From the cell containing the given text, extract its center point as [X, Y] coordinate. 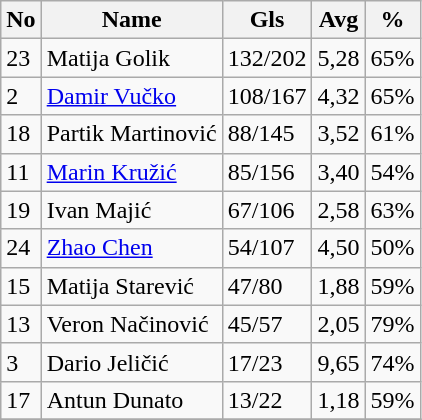
Antun Dunato [132, 400]
47/80 [267, 286]
3,40 [338, 172]
54/107 [267, 248]
11 [21, 172]
Matija Starević [132, 286]
2,58 [338, 210]
No [21, 20]
Zhao Chen [132, 248]
63% [392, 210]
Matija Golik [132, 58]
Partik Martinović [132, 134]
5,28 [338, 58]
17 [21, 400]
Veron Načinović [132, 324]
2 [21, 96]
Name [132, 20]
50% [392, 248]
Damir Vučko [132, 96]
132/202 [267, 58]
Gls [267, 20]
4,32 [338, 96]
24 [21, 248]
3 [21, 362]
% [392, 20]
108/167 [267, 96]
19 [21, 210]
13 [21, 324]
18 [21, 134]
3,52 [338, 134]
Avg [338, 20]
15 [21, 286]
79% [392, 324]
61% [392, 134]
17/23 [267, 362]
Dario Jeličić [132, 362]
Marin Kružić [132, 172]
4,50 [338, 248]
1,18 [338, 400]
9,65 [338, 362]
23 [21, 58]
88/145 [267, 134]
54% [392, 172]
74% [392, 362]
13/22 [267, 400]
2,05 [338, 324]
Ivan Majić [132, 210]
85/156 [267, 172]
67/106 [267, 210]
45/57 [267, 324]
1,88 [338, 286]
